From the cell containing the given text, extract its center point as (X, Y) coordinate. 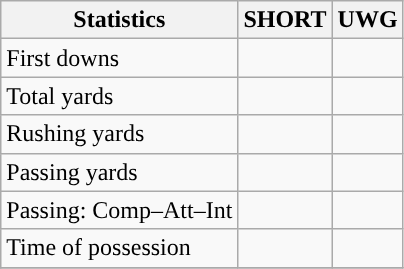
Passing: Comp–Att–Int (120, 210)
Time of possession (120, 248)
SHORT (285, 20)
Passing yards (120, 172)
Statistics (120, 20)
Total yards (120, 96)
Rushing yards (120, 134)
First downs (120, 58)
UWG (368, 20)
